Find where the given text appears and provide that cell's center as [X, Y] coordinate. 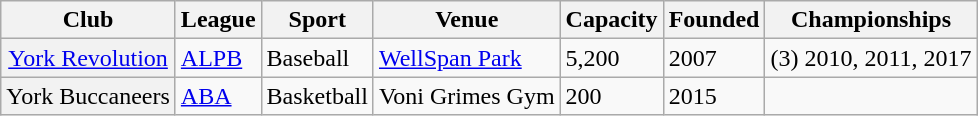
York Buccaneers [88, 96]
2015 [714, 96]
Basketball [317, 96]
Baseball [317, 58]
Sport [317, 20]
200 [612, 96]
Founded [714, 20]
(3) 2010, 2011, 2017 [871, 58]
5,200 [612, 58]
ABA [218, 96]
WellSpan Park [466, 58]
York Revolution [88, 58]
Championships [871, 20]
ALPB [218, 58]
League [218, 20]
Venue [466, 20]
Capacity [612, 20]
2007 [714, 58]
Club [88, 20]
Voni Grimes Gym [466, 96]
